Return the [x, y] coordinate for the center point of the cell that contains the specified text.  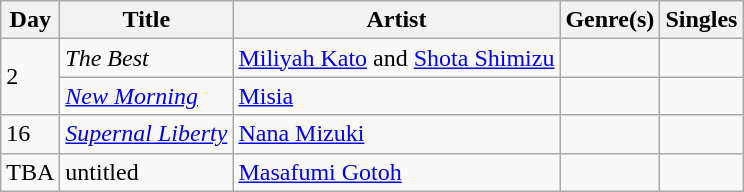
TBA [30, 172]
Day [30, 20]
Title [146, 20]
Miliyah Kato and Shota Shimizu [396, 58]
2 [30, 77]
Nana Mizuki [396, 134]
16 [30, 134]
Artist [396, 20]
Misia [396, 96]
New Morning [146, 96]
untitled [146, 172]
Singles [702, 20]
The Best [146, 58]
Masafumi Gotoh [396, 172]
Supernal Liberty [146, 134]
Genre(s) [610, 20]
